From the cell containing the given text, extract its center point as (X, Y) coordinate. 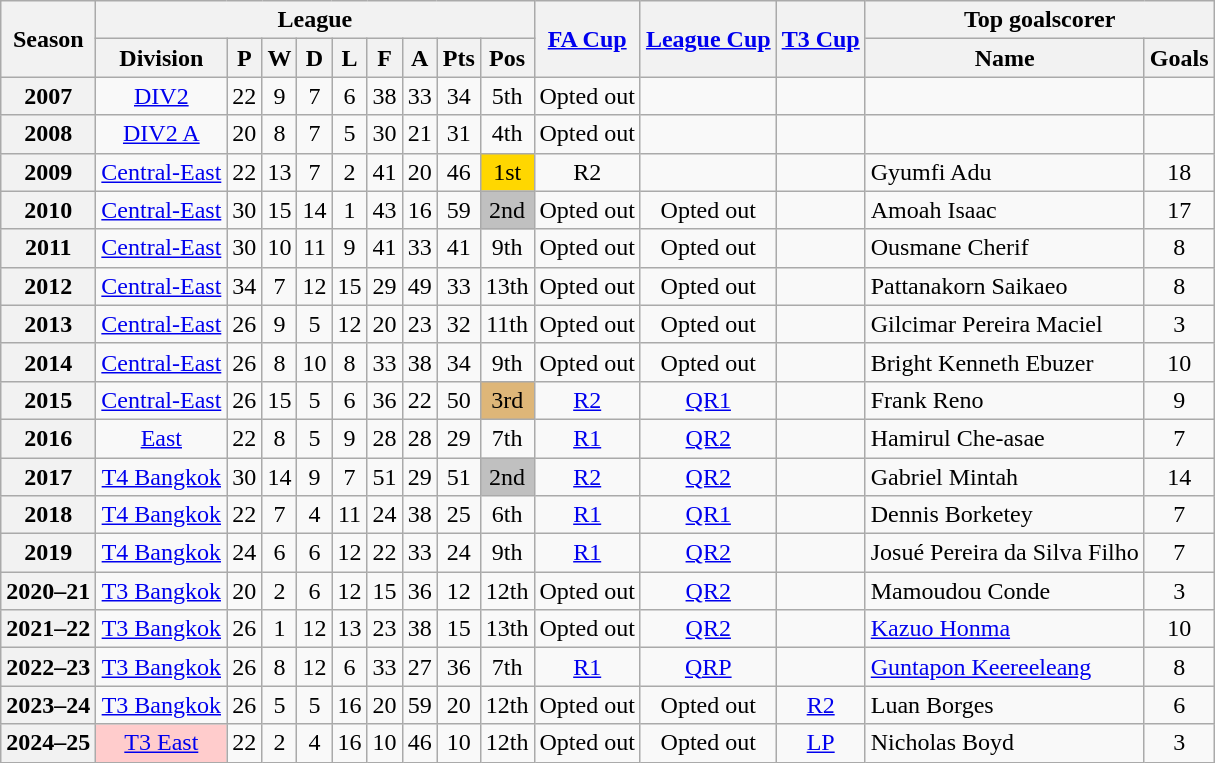
Luan Borges (1004, 705)
21 (420, 134)
2019 (48, 553)
A (420, 58)
18 (1179, 172)
D (314, 58)
L (350, 58)
2011 (48, 248)
Guntapon Keereeleang (1004, 667)
LP (820, 743)
Season (48, 39)
W (280, 58)
Gyumfi Adu (1004, 172)
Gilcimar Pereira Maciel (1004, 324)
F (384, 58)
6th (507, 515)
2014 (48, 362)
2008 (48, 134)
Pos (507, 58)
2020–21 (48, 591)
3rd (507, 400)
27 (420, 667)
2018 (48, 515)
Amoah Isaac (1004, 210)
P (244, 58)
T3 Cup (820, 39)
2016 (48, 438)
Frank Reno (1004, 400)
DIV2 A (162, 134)
2009 (48, 172)
49 (420, 286)
2015 (48, 400)
Pattanakorn Saikaeo (1004, 286)
League Cup (708, 39)
East (162, 438)
Nicholas Boyd (1004, 743)
Top goalscorer (1040, 20)
Bright Kenneth Ebuzer (1004, 362)
QRP (708, 667)
43 (384, 210)
T3 East (162, 743)
2023–24 (48, 705)
Ousmane Cherif (1004, 248)
31 (458, 134)
2017 (48, 477)
17 (1179, 210)
Josué Pereira da Silva Filho (1004, 553)
50 (458, 400)
2010 (48, 210)
Hamirul Che-asae (1004, 438)
5th (507, 96)
Division (162, 58)
1st (507, 172)
Kazuo Honma (1004, 629)
Name (1004, 58)
2024–25 (48, 743)
DIV2 (162, 96)
32 (458, 324)
2022–23 (48, 667)
Mamoudou Conde (1004, 591)
2012 (48, 286)
2021–22 (48, 629)
Gabriel Mintah (1004, 477)
League (315, 20)
11th (507, 324)
25 (458, 515)
Dennis Borketey (1004, 515)
FA Cup (587, 39)
4th (507, 134)
Goals (1179, 58)
2013 (48, 324)
2007 (48, 96)
Pts (458, 58)
